Determine the (X, Y) coordinate at the center of the cell enclosing the given text.  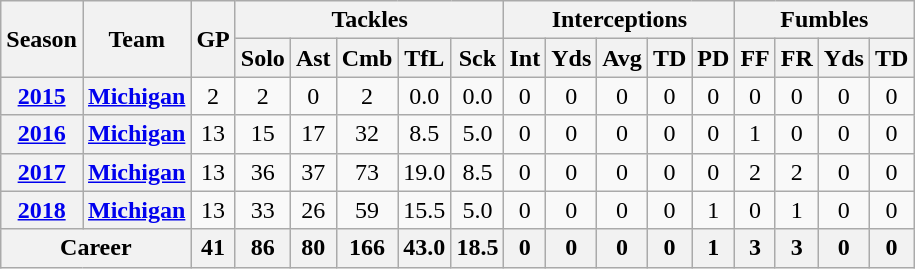
2017 (42, 172)
15 (262, 134)
18.5 (478, 248)
Season (42, 39)
36 (262, 172)
80 (313, 248)
Ast (313, 58)
Fumbles (824, 20)
26 (313, 210)
2015 (42, 96)
41 (213, 248)
TfL (424, 58)
FF (755, 58)
Interceptions (620, 20)
19.0 (424, 172)
FR (796, 58)
33 (262, 210)
17 (313, 134)
Solo (262, 58)
Avg (622, 58)
Team (136, 39)
Sck (478, 58)
Int (525, 58)
86 (262, 248)
37 (313, 172)
166 (367, 248)
15.5 (424, 210)
GP (213, 39)
43.0 (424, 248)
Tackles (370, 20)
73 (367, 172)
Cmb (367, 58)
59 (367, 210)
2018 (42, 210)
32 (367, 134)
Career (96, 248)
PD (714, 58)
2016 (42, 134)
